Determine the (X, Y) coordinate at the center of the cell enclosing the given text.  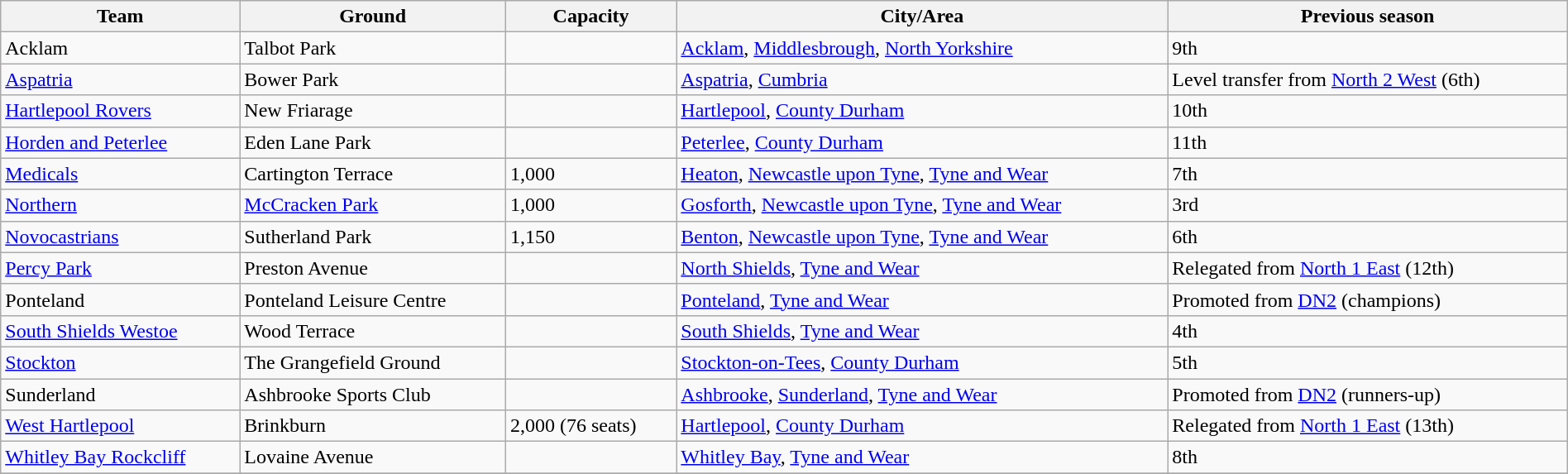
Wood Terrace (373, 331)
1,150 (590, 237)
Promoted from DN2 (runners-up) (1368, 395)
McCracken Park (373, 205)
Cartington Terrace (373, 174)
8th (1368, 457)
Ponteland, Tyne and Wear (922, 299)
Level transfer from North 2 West (6th) (1368, 79)
Whitley Bay Rockcliff (121, 457)
West Hartlepool (121, 426)
Gosforth, Newcastle upon Tyne, Tyne and Wear (922, 205)
Peterlee, County Durham (922, 142)
Ashbrooke, Sunderland, Tyne and Wear (922, 395)
11th (1368, 142)
Stockton-on-Tees, County Durham (922, 362)
Novocastrians (121, 237)
Stockton (121, 362)
Eden Lane Park (373, 142)
10th (1368, 111)
Medicals (121, 174)
Lovaine Avenue (373, 457)
Aspatria, Cumbria (922, 79)
Ground (373, 17)
Sunderland (121, 395)
Aspatria (121, 79)
Acklam, Middlesbrough, North Yorkshire (922, 48)
Heaton, Newcastle upon Tyne, Tyne and Wear (922, 174)
Ponteland (121, 299)
6th (1368, 237)
North Shields, Tyne and Wear (922, 268)
Brinkburn (373, 426)
Whitley Bay, Tyne and Wear (922, 457)
3rd (1368, 205)
Relegated from North 1 East (12th) (1368, 268)
Horden and Peterlee (121, 142)
5th (1368, 362)
Benton, Newcastle upon Tyne, Tyne and Wear (922, 237)
Hartlepool Rovers (121, 111)
Relegated from North 1 East (13th) (1368, 426)
South Shields Westoe (121, 331)
Acklam (121, 48)
Previous season (1368, 17)
Talbot Park (373, 48)
Percy Park (121, 268)
Promoted from DN2 (champions) (1368, 299)
Northern (121, 205)
South Shields, Tyne and Wear (922, 331)
The Grangefield Ground (373, 362)
Bower Park (373, 79)
9th (1368, 48)
Preston Avenue (373, 268)
New Friarage (373, 111)
2,000 (76 seats) (590, 426)
4th (1368, 331)
Sutherland Park (373, 237)
Ponteland Leisure Centre (373, 299)
Team (121, 17)
Ashbrooke Sports Club (373, 395)
City/Area (922, 17)
Capacity (590, 17)
7th (1368, 174)
